Scan for the cell matching the given text and deliver its (X, Y) coordinate at center. 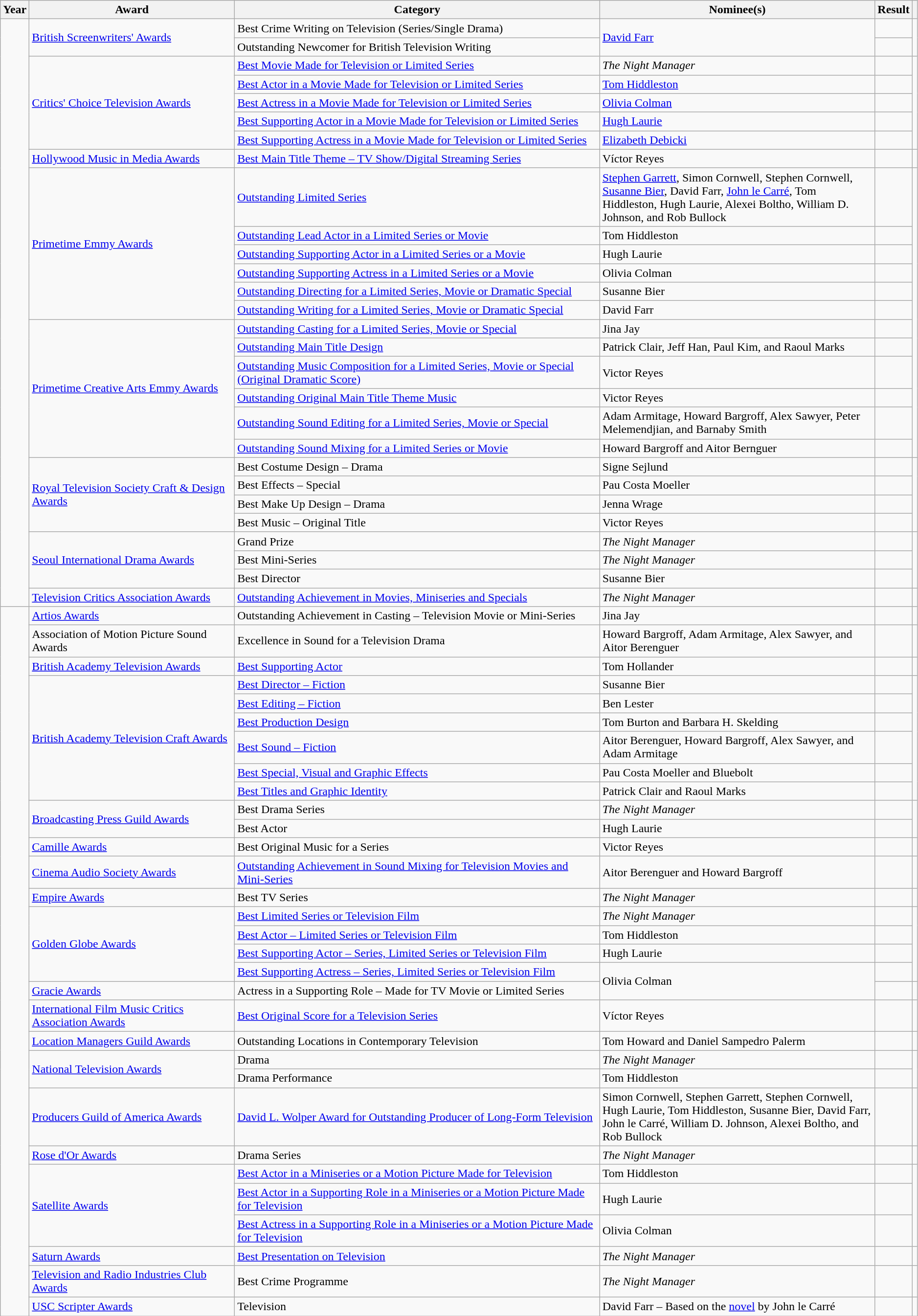
Actress in a Supporting Role – Made for TV Movie or Limited Series (417, 991)
Best Sound – Fiction (417, 748)
Best Main Title Theme – TV Show/Digital Streaming Series (417, 159)
Category (417, 10)
Outstanding Main Title Design (417, 347)
Best Make Up Design – Drama (417, 504)
Best Supporting Actress – Series, Limited Series or Television Film (417, 972)
Best Actor (417, 828)
Rose d'Or Awards (132, 1155)
Best Costume Design – Drama (417, 467)
Howard Bargroff and Aitor Bernguer (738, 448)
Golden Globe Awards (132, 944)
Primetime Emmy Awards (132, 244)
Empire Awards (132, 897)
Jenna Wrage (738, 504)
Outstanding Music Composition for a Limited Series, Movie or Special (Original Dramatic Score) (417, 373)
Hollywood Music in Media Awards (132, 159)
Best Special, Visual and Graphic Effects (417, 772)
Broadcasting Press Guild Awards (132, 819)
Best Director – Fiction (417, 685)
Primetime Creative Arts Emmy Awards (132, 388)
Gracie Awards (132, 991)
Best Effects – Special (417, 485)
Patrick Clair and Raoul Marks (738, 791)
Best Supporting Actor in a Movie Made for Television or Limited Series (417, 121)
Best Actress in a Movie Made for Television or Limited Series (417, 103)
Best Actress in a Supporting Role in a Miniseries or a Motion Picture Made for Television (417, 1231)
Outstanding Writing for a Limited Series, Movie or Dramatic Special (417, 310)
Excellence in Sound for a Television Drama (417, 641)
Aitor Berenguer, Howard Bargroff, Alex Sawyer, and Adam Armitage (738, 748)
Outstanding Achievement in Movies, Miniseries and Specials (417, 597)
Outstanding Casting for a Limited Series, Movie or Special (417, 329)
Outstanding Original Main Title Theme Music (417, 398)
Television and Radio Industries Club Awards (132, 1281)
Ben Lester (738, 703)
British Screenwriters' Awards (132, 38)
Pau Costa Moeller and Bluebolt (738, 772)
Artios Awards (132, 616)
Pau Costa Moeller (738, 485)
Outstanding Supporting Actor in a Limited Series or a Movie (417, 254)
David Farr – Based on the novel by John le Carré (738, 1306)
Location Managers Guild Awards (132, 1041)
Result (894, 10)
Best Supporting Actor (417, 666)
International Film Music Critics Association Awards (132, 1016)
USC Scripter Awards (132, 1306)
Patrick Clair, Jeff Han, Paul Kim, and Raoul Marks (738, 347)
Best Presentation on Television (417, 1256)
Best Titles and Graphic Identity (417, 791)
British Academy Television Awards (132, 666)
Outstanding Sound Editing for a Limited Series, Movie or Special (417, 423)
David L. Wolper Award for Outstanding Producer of Long-Form Television (417, 1116)
Elizabeth Debicki (738, 140)
Outstanding Achievement in Casting – Television Movie or Mini-Series (417, 616)
Signe Sejlund (738, 467)
Best Crime Writing on Television (Series/Single Drama) (417, 28)
Tom Hollander (738, 666)
Best TV Series (417, 897)
Drama (417, 1060)
Satellite Awards (132, 1205)
Outstanding Newcomer for British Television Writing (417, 47)
Aitor Berenguer and Howard Bargroff (738, 872)
Television (417, 1306)
Best Drama Series (417, 810)
Award (132, 10)
Seoul International Drama Awards (132, 560)
Best Original Score for a Television Series (417, 1016)
Best Actor in a Miniseries or a Motion Picture Made for Television (417, 1174)
Best Limited Series or Television Film (417, 916)
Tom Howard and Daniel Sampedro Palerm (738, 1041)
Best Music – Original Title (417, 522)
Outstanding Lead Actor in a Limited Series or Movie (417, 235)
Nominee(s) (738, 10)
Producers Guild of America Awards (132, 1116)
Best Crime Programme (417, 1281)
British Academy Television Craft Awards (132, 738)
Best Supporting Actress in a Movie Made for Television or Limited Series (417, 140)
Best Production Design (417, 722)
Association of Motion Picture Sound Awards (132, 641)
Year (15, 10)
Outstanding Sound Mixing for a Limited Series or Movie (417, 448)
Outstanding Achievement in Sound Mixing for Television Movies and Mini-Series (417, 872)
National Television Awards (132, 1069)
Best Director (417, 578)
Drama Performance (417, 1078)
Best Actor in a Movie Made for Television or Limited Series (417, 84)
Television Critics Association Awards (132, 597)
Critics' Choice Television Awards (132, 103)
Saturn Awards (132, 1256)
Outstanding Directing for a Limited Series, Movie or Dramatic Special (417, 292)
Howard Bargroff, Adam Armitage, Alex Sawyer, and Aitor Berenguer (738, 641)
Best Original Music for a Series (417, 847)
Best Actor in a Supporting Role in a Miniseries or a Motion Picture Made for Television (417, 1199)
Best Mini-Series (417, 560)
Best Movie Made for Television or Limited Series (417, 66)
Best Supporting Actor – Series, Limited Series or Television Film (417, 953)
Best Editing – Fiction (417, 703)
Adam Armitage, Howard Bargroff, Alex Sawyer, Peter Melemendjian, and Barnaby Smith (738, 423)
Cinema Audio Society Awards (132, 872)
Outstanding Locations in Contemporary Television (417, 1041)
Drama Series (417, 1155)
Camille Awards (132, 847)
Outstanding Supporting Actress in a Limited Series or a Movie (417, 272)
Grand Prize (417, 541)
Best Actor – Limited Series or Television Film (417, 935)
Tom Burton and Barbara H. Skelding (738, 722)
Royal Television Society Craft & Design Awards (132, 495)
Outstanding Limited Series (417, 197)
